Return the [x, y] coordinate for the center point of the cell that contains the specified text.  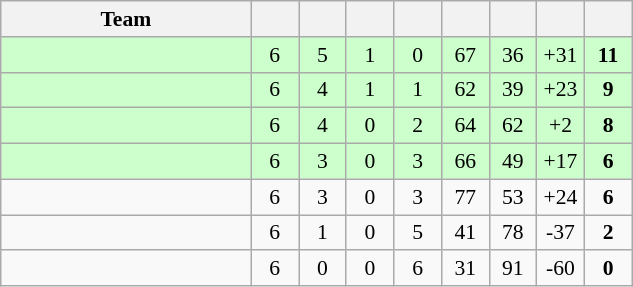
67 [465, 55]
91 [513, 269]
53 [513, 197]
64 [465, 126]
-60 [561, 269]
9 [608, 90]
8 [608, 126]
+24 [561, 197]
77 [465, 197]
36 [513, 55]
+2 [561, 126]
-37 [561, 233]
11 [608, 55]
+31 [561, 55]
78 [513, 233]
66 [465, 162]
49 [513, 162]
41 [465, 233]
+17 [561, 162]
Team [126, 19]
31 [465, 269]
+23 [561, 90]
39 [513, 90]
